Search for the cell housing the specified text and yield its [x, y] center coordinate. 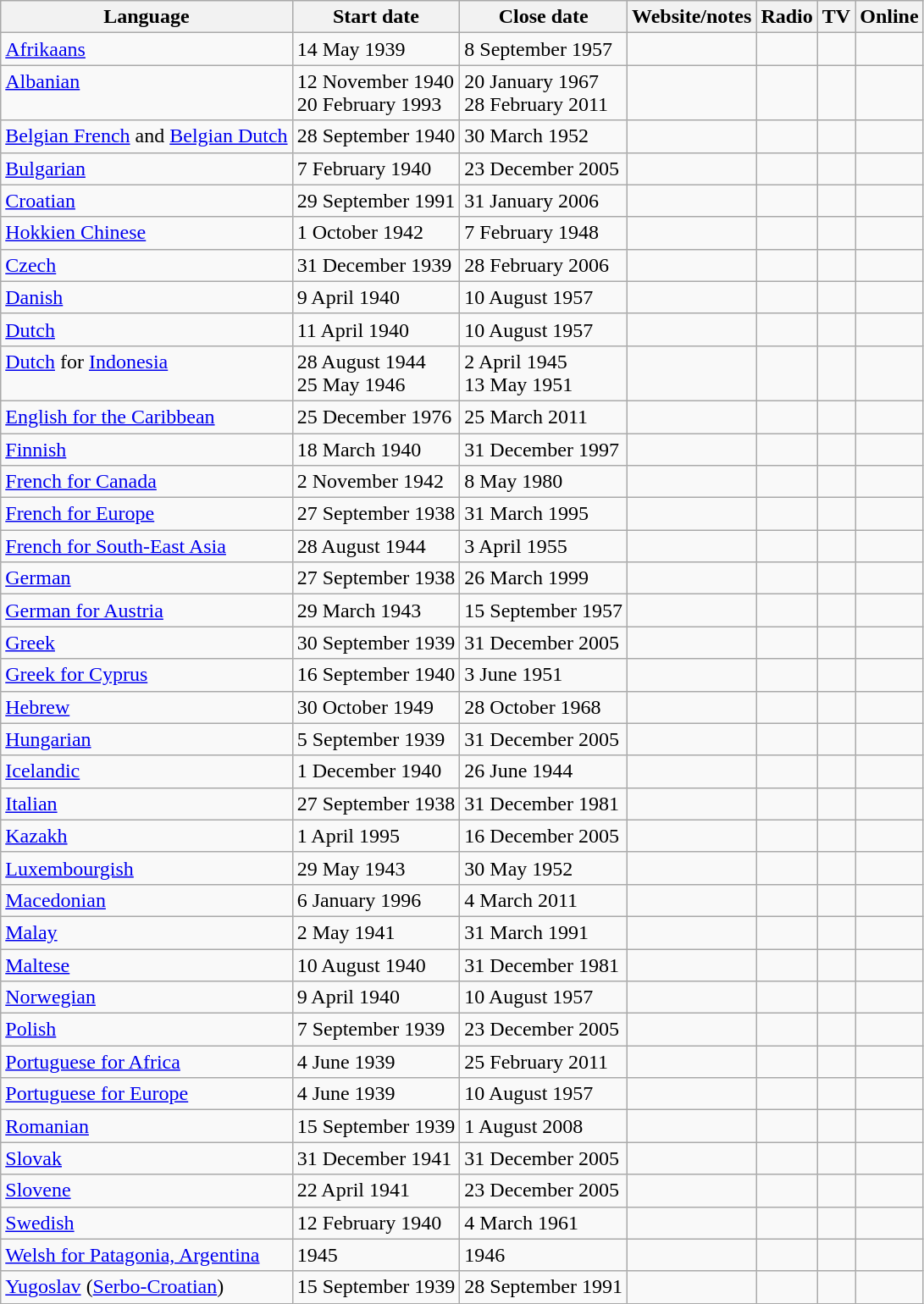
Hokkien Chinese [147, 233]
Luxembourgish [147, 868]
12 November 194020 February 1993 [376, 93]
Czech [147, 265]
12 February 1940 [376, 1223]
Close date [544, 17]
Welsh for Patagonia, Argentina [147, 1255]
Belgian French and Belgian Dutch [147, 136]
1945 [376, 1255]
Maltese [147, 964]
16 December 2005 [544, 836]
28 September 1940 [376, 136]
2 April 194513 May 1951 [544, 373]
14 May 1939 [376, 49]
31 December 1939 [376, 265]
Finnish [147, 450]
Bulgarian [147, 169]
Dutch for Indonesia [147, 373]
28 February 2006 [544, 265]
German [147, 578]
5 September 1939 [376, 739]
30 March 1952 [544, 136]
25 March 2011 [544, 417]
Polish [147, 1030]
Italian [147, 804]
French for Canada [147, 482]
Hebrew [147, 707]
10 August 1940 [376, 964]
2 November 1942 [376, 482]
28 September 1991 [544, 1287]
Greek [147, 643]
Language [147, 17]
Malay [147, 932]
Portuguese for Africa [147, 1062]
1946 [544, 1255]
4 March 1961 [544, 1223]
31 March 1991 [544, 932]
Danish [147, 297]
Croatian [147, 201]
15 September 1957 [544, 611]
Radio [787, 17]
18 March 1940 [376, 450]
French for Europe [147, 514]
Norwegian [147, 997]
Yugoslav (Serbo-Croatian) [147, 1287]
29 May 1943 [376, 868]
31 December 1997 [544, 450]
29 September 1991 [376, 201]
Romanian [147, 1126]
16 September 1940 [376, 675]
English for the Caribbean [147, 417]
Portuguese for Europe [147, 1094]
4 March 2011 [544, 900]
French for South-East Asia [147, 546]
Albanian [147, 93]
TV [836, 17]
German for Austria [147, 611]
7 February 1948 [544, 233]
Slovene [147, 1191]
28 August 1944 [376, 546]
28 August 194425 May 1946 [376, 373]
Hungarian [147, 739]
Kazakh [147, 836]
Dutch [147, 329]
31 December 1941 [376, 1158]
Online [889, 17]
1 August 2008 [544, 1126]
6 January 1996 [376, 900]
Afrikaans [147, 49]
22 April 1941 [376, 1191]
31 January 2006 [544, 201]
2 May 1941 [376, 932]
Slovak [147, 1158]
Start date [376, 17]
1 December 1940 [376, 771]
30 May 1952 [544, 868]
3 June 1951 [544, 675]
3 April 1955 [544, 546]
1 October 1942 [376, 233]
Greek for Cyprus [147, 675]
Website/notes [691, 17]
1 April 1995 [376, 836]
31 March 1995 [544, 514]
Icelandic [147, 771]
20 January 196728 February 2011 [544, 93]
25 February 2011 [544, 1062]
26 June 1944 [544, 771]
Swedish [147, 1223]
8 September 1957 [544, 49]
25 December 1976 [376, 417]
7 September 1939 [376, 1030]
29 March 1943 [376, 611]
26 March 1999 [544, 578]
7 February 1940 [376, 169]
28 October 1968 [544, 707]
Macedonian [147, 900]
8 May 1980 [544, 482]
30 October 1949 [376, 707]
30 September 1939 [376, 643]
11 April 1940 [376, 329]
